Output the (X, Y) coordinate of the center of the cell containing the given text.  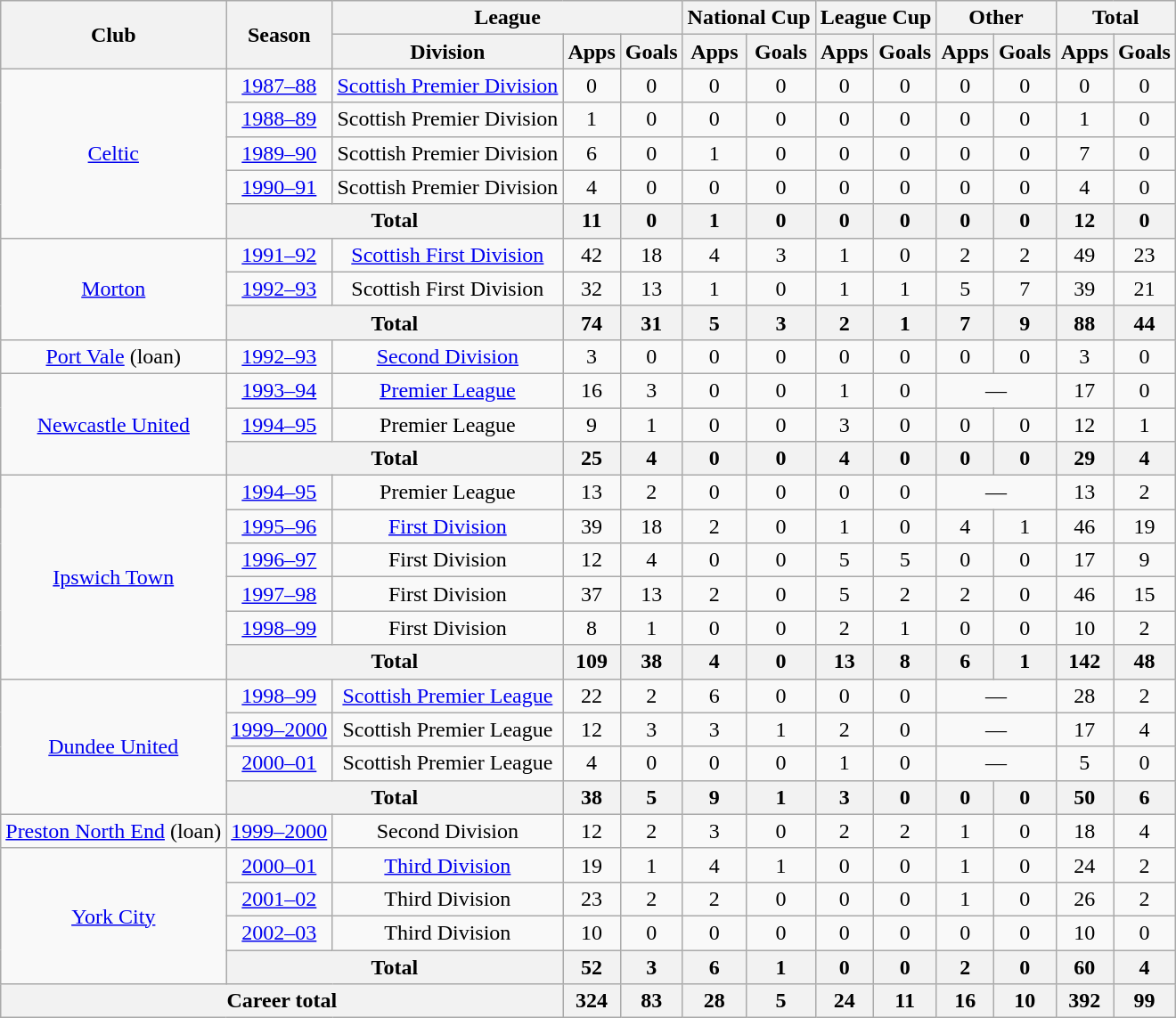
22 (592, 696)
1990–91 (280, 187)
1987–88 (280, 86)
44 (1145, 322)
50 (1084, 797)
29 (1084, 459)
99 (1145, 1001)
Division (447, 52)
Career total (282, 1001)
1993–94 (280, 390)
Club (114, 35)
25 (592, 459)
Ipswich Town (114, 577)
324 (592, 1001)
109 (592, 662)
1989–90 (280, 153)
37 (592, 594)
49 (1084, 255)
1991–92 (280, 255)
26 (1084, 899)
Port Vale (loan) (114, 356)
83 (651, 1001)
31 (651, 322)
League Cup (876, 18)
42 (592, 255)
Preston North End (loan) (114, 831)
League (508, 18)
60 (1084, 966)
1997–98 (280, 594)
142 (1084, 662)
15 (1145, 594)
88 (1084, 322)
74 (592, 322)
1988–89 (280, 119)
1995–96 (280, 526)
Dundee United (114, 746)
Season (280, 35)
Newcastle United (114, 424)
392 (1084, 1001)
48 (1145, 662)
2001–02 (280, 899)
National Cup (748, 18)
Other (996, 18)
52 (592, 966)
2002–03 (280, 932)
21 (1145, 289)
Celtic (114, 153)
Morton (114, 289)
32 (592, 289)
1996–97 (280, 560)
York City (114, 916)
